Pinpoint the cell where the given text exists, returning its [x, y] midpoint coordinate. 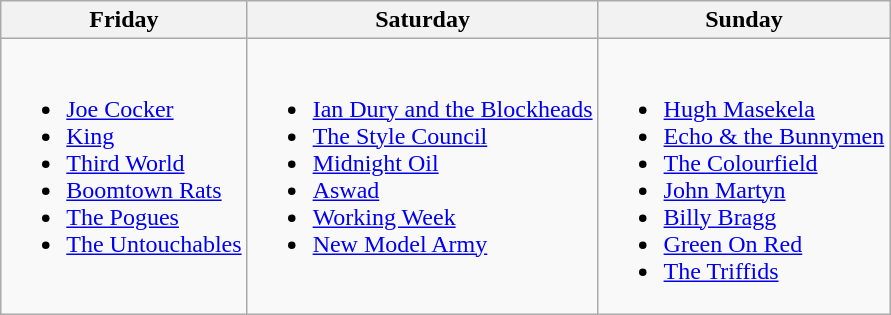
Hugh MasekelaEcho & the BunnymenThe ColourfieldJohn MartynBilly BraggGreen On RedThe Triffids [744, 176]
Friday [124, 20]
Sunday [744, 20]
Ian Dury and the BlockheadsThe Style CouncilMidnight OilAswadWorking WeekNew Model Army [422, 176]
Saturday [422, 20]
Joe CockerKingThird WorldBoomtown RatsThe PoguesThe Untouchables [124, 176]
